Search for the cell housing the specified text and yield its (X, Y) center coordinate. 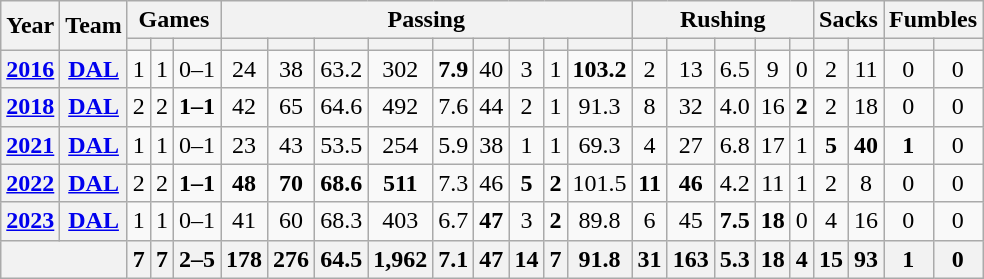
178 (244, 259)
Team (94, 26)
Sacks (848, 20)
7.3 (454, 183)
163 (690, 259)
64.6 (342, 107)
68.3 (342, 221)
492 (400, 107)
69.3 (600, 145)
511 (400, 183)
Games (174, 20)
42 (244, 107)
14 (526, 259)
64.5 (342, 259)
Fumbles (934, 20)
9 (772, 69)
2018 (30, 107)
27 (690, 145)
4.0 (734, 107)
254 (400, 145)
6.7 (454, 221)
45 (690, 221)
17 (772, 145)
Rushing (722, 20)
70 (292, 183)
2–5 (196, 259)
63.2 (342, 69)
31 (650, 259)
5.3 (734, 259)
68.6 (342, 183)
91.3 (600, 107)
24 (244, 69)
32 (690, 107)
13 (690, 69)
2022 (30, 183)
103.2 (600, 69)
6.5 (734, 69)
Year (30, 26)
6 (650, 221)
1,962 (400, 259)
4.2 (734, 183)
53.5 (342, 145)
302 (400, 69)
276 (292, 259)
89.8 (600, 221)
2021 (30, 145)
7.5 (734, 221)
403 (400, 221)
48 (244, 183)
41 (244, 221)
43 (292, 145)
60 (292, 221)
2016 (30, 69)
23 (244, 145)
101.5 (600, 183)
7.9 (454, 69)
91.8 (600, 259)
Passing (427, 20)
93 (866, 259)
6.8 (734, 145)
15 (830, 259)
2023 (30, 221)
44 (492, 107)
7.6 (454, 107)
5.9 (454, 145)
65 (292, 107)
7.1 (454, 259)
